Pinpoint the cell where the given text exists, returning its (X, Y) midpoint coordinate. 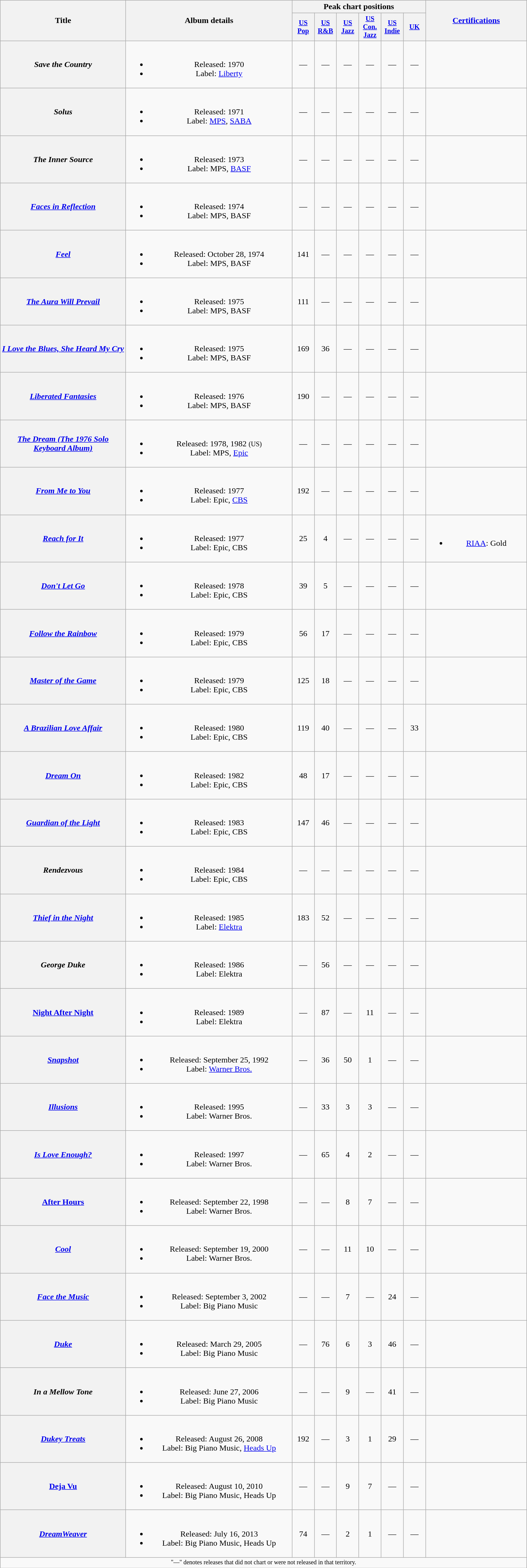
Is Love Enough? (63, 1155)
Released: 1983Label: Epic, CBS (209, 823)
DreamWeaver (63, 1533)
Faces in Reflection (63, 207)
Released: September 25, 1992Label: Warner Bros. (209, 1060)
147 (303, 823)
Dream On (63, 775)
Duke (63, 1344)
10 (370, 1249)
Master of the Game (63, 680)
USJazz (348, 27)
125 (303, 680)
Released: 1995Label: Warner Bros. (209, 1107)
119 (303, 728)
Certifications (476, 21)
Released: 1989Label: Elektra (209, 1012)
Face the Music (63, 1297)
141 (303, 254)
Released: 1986Label: Elektra (209, 965)
The Dream (The 1976 Solo Keyboard Album) (63, 444)
6 (348, 1344)
Released: 1985Label: Elektra (209, 918)
The Inner Source (63, 159)
183 (303, 918)
52 (326, 918)
George Duke (63, 965)
Night After Night (63, 1012)
Released: September 22, 1998Label: Warner Bros. (209, 1202)
Released: 1974Label: MPS, BASF (209, 207)
5 (326, 586)
Released: 1973Label: MPS, BASF (209, 159)
169 (303, 349)
Released: August 26, 2008Label: Big Piano Music, Heads Up (209, 1439)
18 (326, 680)
Cool (63, 1249)
41 (392, 1391)
Liberated Fantasies (63, 396)
48 (303, 775)
Released: 1970Label: Liberty (209, 64)
65 (326, 1155)
Released: July 16, 2013Label: Big Piano Music, Heads Up (209, 1533)
39 (303, 586)
"—" denotes releases that did not chart or were not released in that territory. (264, 1563)
Thief in the Night (63, 918)
40 (326, 728)
Rendezvous (63, 870)
8 (348, 1202)
Released: September 19, 2000Label: Warner Bros. (209, 1249)
UK (415, 27)
Released: October 28, 1974Label: MPS, BASF (209, 254)
Released: 1982Label: Epic, CBS (209, 775)
I Love the Blues, She Heard My Cry (63, 349)
USCon. Jazz (370, 27)
Album details (209, 21)
Released: 1976Label: MPS, BASF (209, 396)
Released: 1978, 1982 (US)Label: MPS, Epic (209, 444)
RIAA: Gold (476, 538)
24 (392, 1297)
25 (303, 538)
Don't Let Go (63, 586)
From Me to You (63, 491)
Released: 1980Label: Epic, CBS (209, 728)
USR&B (326, 27)
Reach for It (63, 538)
A Brazilian Love Affair (63, 728)
After Hours (63, 1202)
Dukey Treats (63, 1439)
Title (63, 21)
Released: August 10, 2010Label: Big Piano Music, Heads Up (209, 1486)
Released: 1978Label: Epic, CBS (209, 586)
In a Mellow Tone (63, 1391)
Deja Vu (63, 1486)
74 (303, 1533)
USIndie (392, 27)
Save the Country (63, 64)
87 (326, 1012)
Released: 1997Label: Warner Bros. (209, 1155)
111 (303, 301)
The Aura Will Prevail (63, 301)
Released: 1971Label: MPS, SABA (209, 112)
Released: June 27, 2006Label: Big Piano Music (209, 1391)
Guardian of the Light (63, 823)
Released: 1984Label: Epic, CBS (209, 870)
US Pop (303, 27)
50 (348, 1060)
Released: March 29, 2005Label: Big Piano Music (209, 1344)
190 (303, 396)
Released: September 3, 2002Label: Big Piano Music (209, 1297)
76 (326, 1344)
Illusions (63, 1107)
Solus (63, 112)
Peak chart positions (359, 7)
Follow the Rainbow (63, 633)
29 (392, 1439)
Feel (63, 254)
Snapshot (63, 1060)
